Scan for the cell matching the given text and deliver its [x, y] coordinate at center. 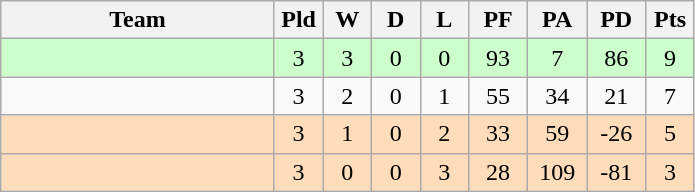
9 [670, 58]
86 [616, 58]
5 [670, 134]
28 [498, 172]
Team [138, 20]
Pts [670, 20]
-26 [616, 134]
D [396, 20]
PD [616, 20]
PA [558, 20]
109 [558, 172]
93 [498, 58]
34 [558, 96]
-81 [616, 172]
L [444, 20]
21 [616, 96]
Pld [298, 20]
55 [498, 96]
59 [558, 134]
33 [498, 134]
W [348, 20]
PF [498, 20]
